Determine the [x, y] coordinate at the center of the cell enclosing the given text.  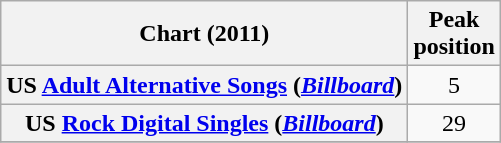
US Rock Digital Singles (Billboard) [204, 123]
Peakposition [454, 34]
US Adult Alternative Songs (Billboard) [204, 85]
Chart (2011) [204, 34]
29 [454, 123]
5 [454, 85]
